Find where the given text appears and provide that cell's center as (X, Y) coordinate. 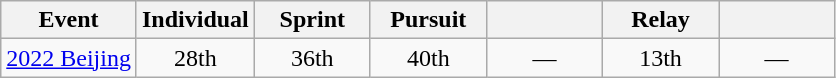
Relay (660, 20)
2022 Beijing (69, 58)
28th (195, 58)
13th (660, 58)
Pursuit (428, 20)
Event (69, 20)
Sprint (312, 20)
36th (312, 58)
Individual (195, 20)
40th (428, 58)
